Search for the cell housing the specified text and yield its [X, Y] center coordinate. 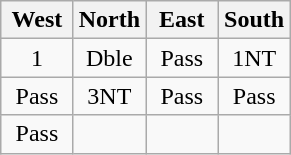
3NT [109, 96]
East [182, 20]
Dble [109, 58]
1 [37, 58]
North [109, 20]
South [254, 20]
West [37, 20]
1NT [254, 58]
